From the cell containing the given text, extract its center point as [X, Y] coordinate. 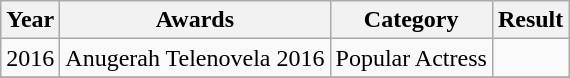
Awards [195, 20]
Year [30, 20]
Popular Actress [411, 58]
Category [411, 20]
Result [530, 20]
Anugerah Telenovela 2016 [195, 58]
2016 [30, 58]
